Output the [X, Y] coordinate of the center of the cell containing the given text.  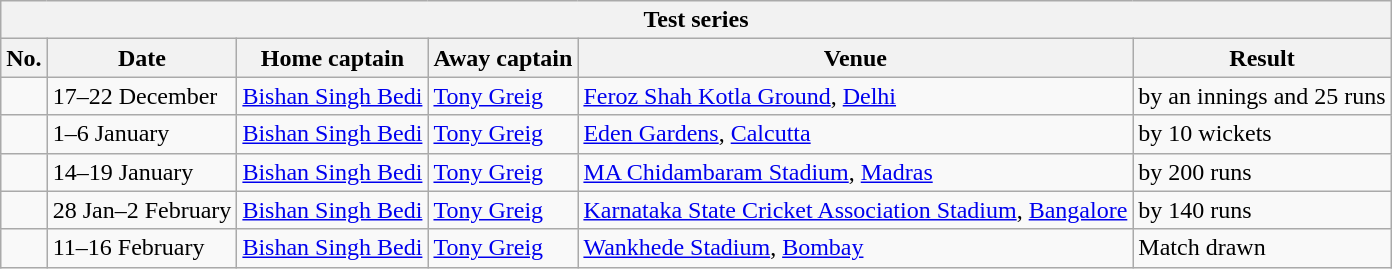
14–19 January [142, 172]
Karnataka State Cricket Association Stadium, Bangalore [856, 210]
Test series [696, 20]
by 140 runs [1262, 210]
28 Jan–2 February [142, 210]
Feroz Shah Kotla Ground, Delhi [856, 96]
Away captain [503, 58]
Result [1262, 58]
Home captain [332, 58]
by an innings and 25 runs [1262, 96]
Venue [856, 58]
Date [142, 58]
No. [24, 58]
1–6 January [142, 134]
MA Chidambaram Stadium, Madras [856, 172]
by 10 wickets [1262, 134]
17–22 December [142, 96]
Eden Gardens, Calcutta [856, 134]
11–16 February [142, 248]
by 200 runs [1262, 172]
Match drawn [1262, 248]
Wankhede Stadium, Bombay [856, 248]
